Detect which cell encompasses the target text, then output its (X, Y) center coordinate. 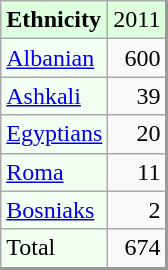
674 (138, 248)
Albanian (54, 58)
Ashkali (54, 96)
Egyptians (54, 134)
Total (54, 248)
Roma (54, 172)
2 (138, 210)
39 (138, 96)
11 (138, 172)
600 (138, 58)
2011 (138, 20)
20 (138, 134)
Ethnicity (54, 20)
Bosniaks (54, 210)
